Search for the cell housing the specified text and yield its [x, y] center coordinate. 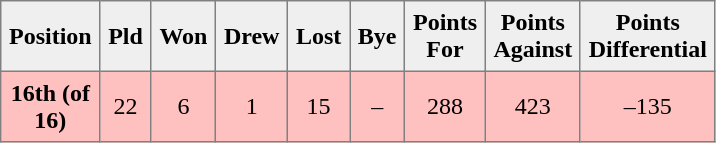
22 [126, 106]
Drew [252, 36]
16th (of 16) [50, 106]
Points Differential [648, 36]
Bye [378, 36]
Points Against [532, 36]
Points For [446, 36]
1 [252, 106]
– [378, 106]
Won [184, 36]
Position [50, 36]
15 [319, 106]
–135 [648, 106]
6 [184, 106]
423 [532, 106]
Lost [319, 36]
Pld [126, 36]
288 [446, 106]
